Detect which cell encompasses the target text, then output its [X, Y] center coordinate. 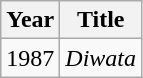
1987 [30, 58]
Diwata [101, 58]
Year [30, 20]
Title [101, 20]
